Detect which cell encompasses the target text, then output its [X, Y] center coordinate. 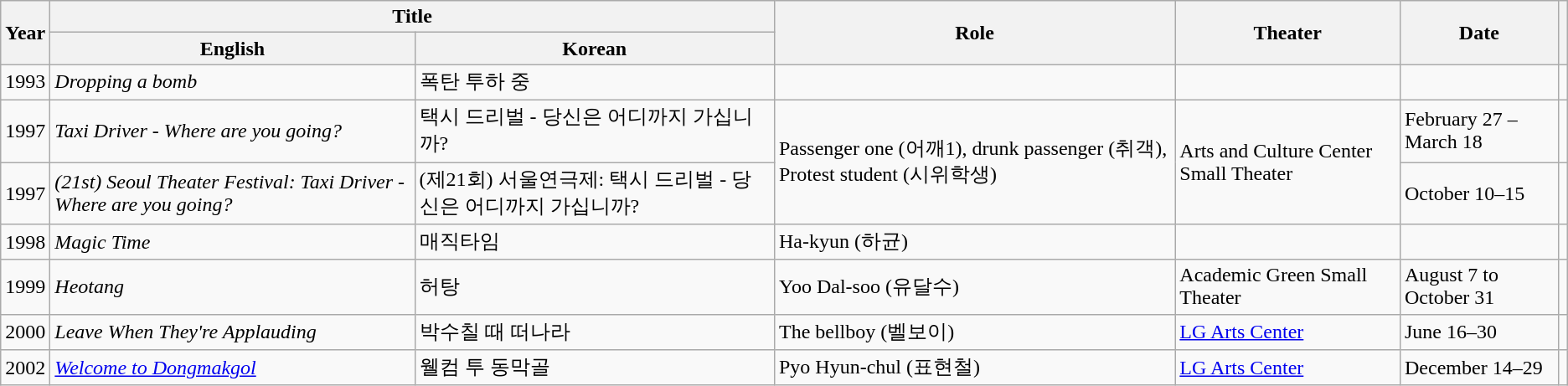
October 10–15 [1479, 193]
The bellboy (벨보이) [974, 332]
Korean [595, 49]
2002 [25, 368]
1998 [25, 243]
(제21회) 서울연극제: 택시 드리벌 - 당신은 어디까지 가십니까? [595, 193]
February 27 – March 18 [1479, 131]
Pyo Hyun-chul (표현철) [974, 368]
웰컴 투 동막골 [595, 368]
December 14–29 [1479, 368]
Yoo Dal-soo (유달수) [974, 286]
Theater [1288, 33]
Role [974, 33]
Taxi Driver - Where are you going? [233, 131]
Ha-kyun (하균) [974, 243]
Dropping a bomb [233, 82]
2000 [25, 332]
Passenger one (어깨1), drunk passenger (취객), Protest student (시위학생) [974, 162]
Leave When They're Applauding [233, 332]
June 16–30 [1479, 332]
(21st) Seoul Theater Festival: Taxi Driver - Where are you going? [233, 193]
매직타임 [595, 243]
Magic Time [233, 243]
Date [1479, 33]
폭탄 투하 중 [595, 82]
Academic Green Small Theater [1288, 286]
허탕 [595, 286]
택시 드리벌 - 당신은 어디까지 가십니까? [595, 131]
English [233, 49]
Year [25, 33]
August 7 to October 31 [1479, 286]
1999 [25, 286]
Heotang [233, 286]
Welcome to Dongmakgol [233, 368]
1993 [25, 82]
박수칠 때 떠나라 [595, 332]
Arts and Culture Center Small Theater [1288, 162]
Title [412, 17]
